Find where the given text appears and provide that cell's center as [X, Y] coordinate. 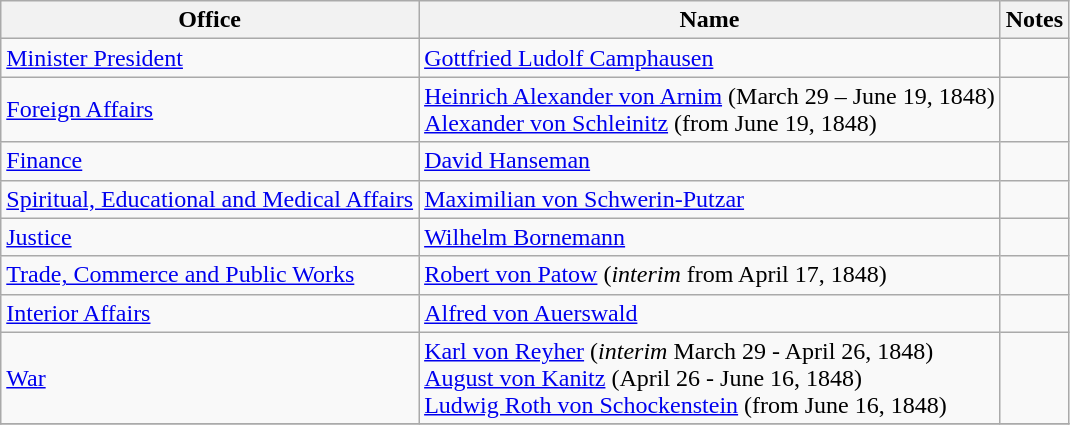
Karl von Reyher (interim March 29 - April 26, 1848)August von Kanitz (April 26 - June 16, 1848)Ludwig Roth von Schockenstein (from June 16, 1848) [710, 378]
Foreign Affairs [210, 110]
Spiritual, Educational and Medical Affairs [210, 199]
Name [710, 20]
Minister President [210, 58]
Wilhelm Bornemann [710, 237]
War [210, 378]
Interior Affairs [210, 313]
Alfred von Auerswald [710, 313]
Gottfried Ludolf Camphausen [710, 58]
David Hanseman [710, 161]
Justice [210, 237]
Robert von Patow (interim from April 17, 1848) [710, 275]
Maximilian von Schwerin-Putzar [710, 199]
Heinrich Alexander von Arnim (March 29 – June 19, 1848)Alexander von Schleinitz (from June 19, 1848) [710, 110]
Finance [210, 161]
Notes [1034, 20]
Office [210, 20]
Trade, Commerce and Public Works [210, 275]
